Provide the [x, y] coordinate of the cell's center where the given text is located.  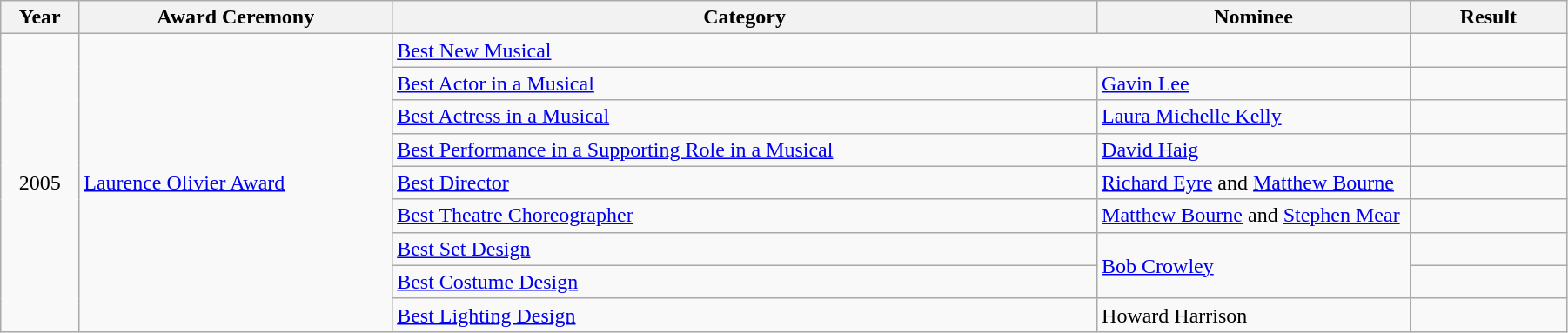
Bob Crowley [1254, 265]
Laura Michelle Kelly [1254, 117]
Best Set Design [745, 249]
Best Actress in a Musical [745, 117]
Richard Eyre and Matthew Bourne [1254, 183]
2005 [40, 183]
Year [40, 17]
Laurence Olivier Award [236, 183]
Best New Musical [901, 50]
Category [745, 17]
Gavin Lee [1254, 83]
Matthew Bourne and Stephen Mear [1254, 216]
Result [1488, 17]
David Haig [1254, 150]
Howard Harrison [1254, 315]
Best Actor in a Musical [745, 83]
Best Performance in a Supporting Role in a Musical [745, 150]
Best Theatre Choreographer [745, 216]
Best Director [745, 183]
Best Lighting Design [745, 315]
Best Costume Design [745, 282]
Nominee [1254, 17]
Award Ceremony [236, 17]
